Provide the (x, y) coordinate of the cell's center where the given text is located.  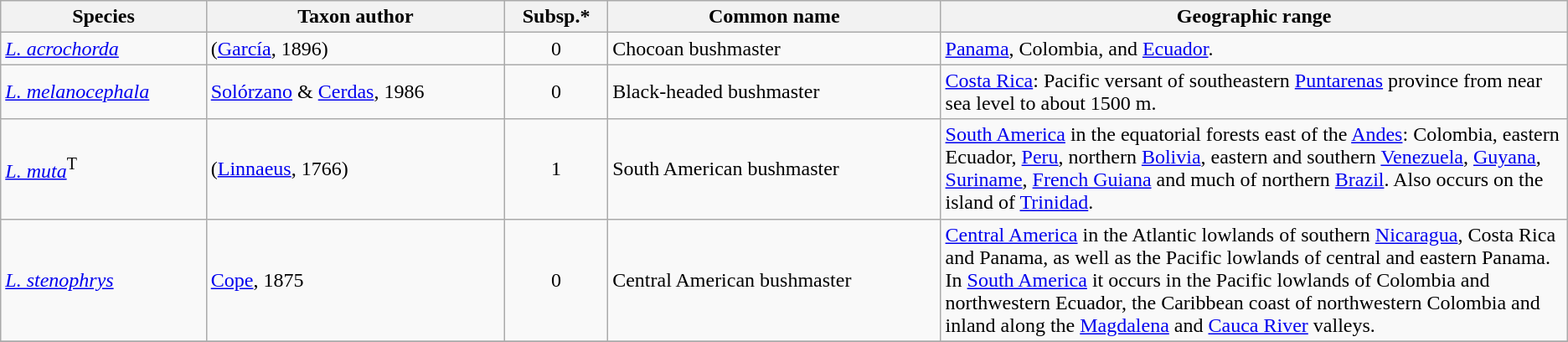
Chocoan bushmaster (774, 49)
Panama, Colombia, and Ecuador. (1254, 49)
Solórzano & Cerdas, 1986 (355, 92)
L. melanocephala (104, 92)
Central American bushmaster (774, 280)
South American bushmaster (774, 169)
(Linnaeus, 1766) (355, 169)
L. stenophrys (104, 280)
Costa Rica: Pacific versant of southeastern Puntarenas province from near sea level to about 1500 m. (1254, 92)
Subsp.* (556, 17)
Species (104, 17)
Cope, 1875 (355, 280)
Taxon author (355, 17)
Common name (774, 17)
(García, 1896) (355, 49)
L. mutaT (104, 169)
Geographic range (1254, 17)
L. acrochorda (104, 49)
Black-headed bushmaster (774, 92)
1 (556, 169)
